Detect which cell encompasses the target text, then output its [x, y] center coordinate. 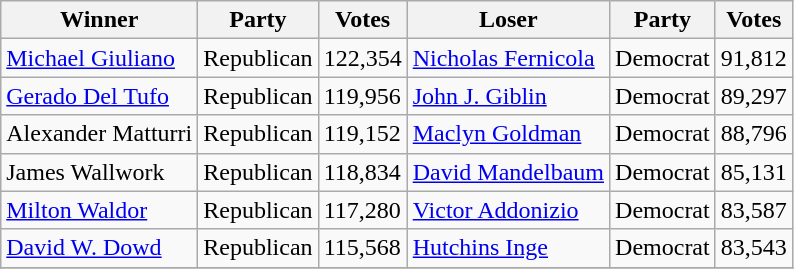
David Mandelbaum [508, 172]
85,131 [754, 172]
83,587 [754, 210]
117,280 [362, 210]
115,568 [362, 248]
Winner [100, 20]
James Wallwork [100, 172]
91,812 [754, 58]
Victor Addonizio [508, 210]
Nicholas Fernicola [508, 58]
Maclyn Goldman [508, 134]
Alexander Matturri [100, 134]
Loser [508, 20]
83,543 [754, 248]
Gerado Del Tufo [100, 96]
Hutchins Inge [508, 248]
89,297 [754, 96]
122,354 [362, 58]
118,834 [362, 172]
David W. Dowd [100, 248]
John J. Giblin [508, 96]
88,796 [754, 134]
119,956 [362, 96]
Milton Waldor [100, 210]
119,152 [362, 134]
Michael Giuliano [100, 58]
